Extract the (X, Y) coordinate from the center of the cell holding the provided text.  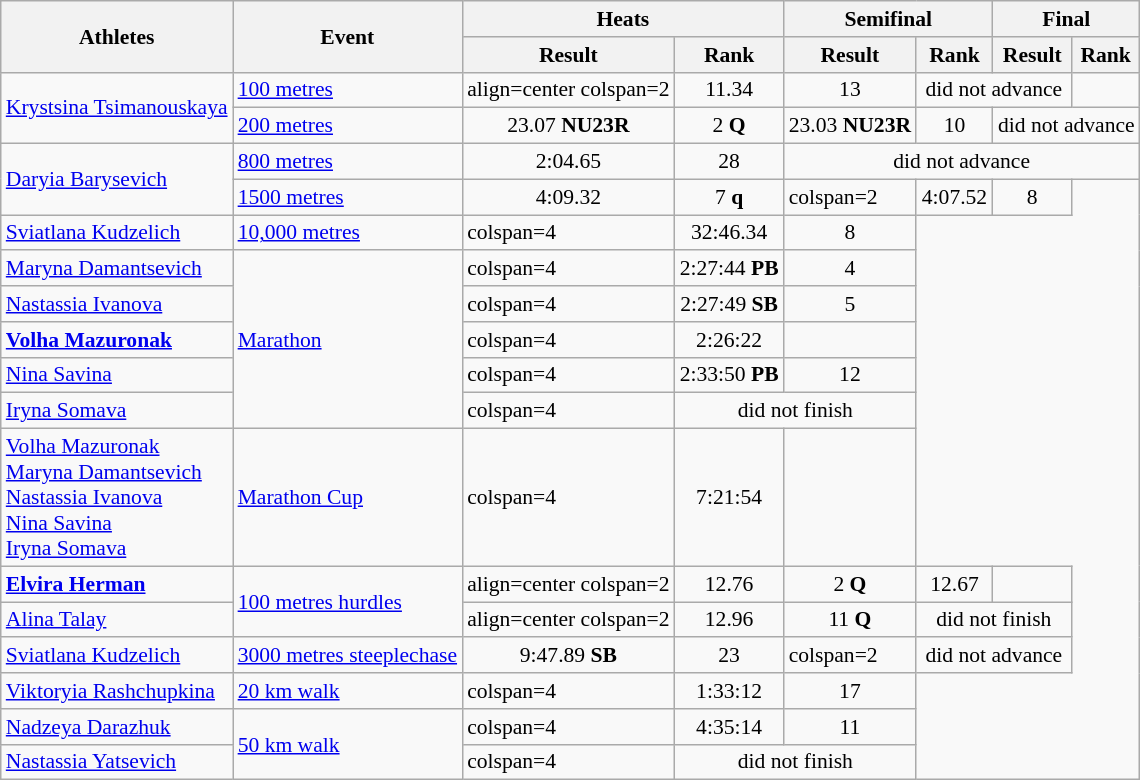
Maryna Damantsevich (117, 269)
7:21:54 (730, 498)
2:27:49 SB (730, 304)
1500 metres (348, 197)
Final (1066, 19)
50 km walk (348, 744)
Nina Savina (117, 375)
23.03 NU23R (850, 126)
4:09.32 (568, 197)
11 (850, 727)
Athletes (117, 36)
13 (850, 90)
100 metres (348, 90)
Volha Mazuronak (117, 340)
100 metres hurdles (348, 602)
23 (730, 656)
2:04.65 (568, 162)
9:47.89 SB (568, 656)
10 (954, 126)
23.07 NU23R (568, 126)
Iryna Somava (117, 411)
5 (850, 304)
12.76 (730, 584)
28 (730, 162)
Nastassia Yatsevich (117, 762)
2:27:44 PB (730, 269)
2:26:22 (730, 340)
Viktoryia Rashchupkina (117, 691)
Semifinal (888, 19)
Nastassia Ivanova (117, 304)
11 Q (850, 620)
200 metres (348, 126)
10,000 metres (348, 233)
1:33:12 (730, 691)
32:46.34 (730, 233)
Elvira Herman (117, 584)
4:07.52 (954, 197)
2:33:50 PB (730, 375)
Marathon (348, 340)
Krystsina Tsimanouskaya (117, 108)
Heats (623, 19)
4:35:14 (730, 727)
Event (348, 36)
12.96 (730, 620)
Alina Talay (117, 620)
Volha MazuronakMaryna DamantsevichNastassia IvanovaNina SavinaIryna Somava (117, 498)
7 q (730, 197)
17 (850, 691)
Marathon Cup (348, 498)
3000 metres steeplechase (348, 656)
Daryia Barysevich (117, 180)
12 (850, 375)
12.67 (954, 584)
Nadzeya Darazhuk (117, 727)
20 km walk (348, 691)
800 metres (348, 162)
4 (850, 269)
11.34 (730, 90)
